Locate the cell with the specified text and output its (x, y) center coordinate. 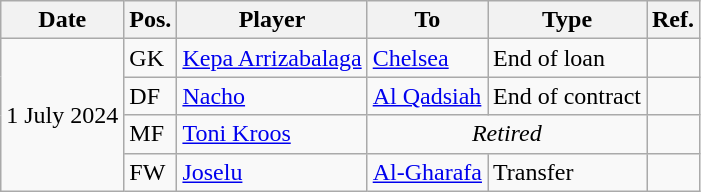
Al Qadsiah (427, 96)
DF (150, 96)
Retired (506, 134)
End of contract (568, 96)
Al-Gharafa (427, 172)
1 July 2024 (62, 115)
Pos. (150, 20)
Chelsea (427, 58)
End of loan (568, 58)
Transfer (568, 172)
Date (62, 20)
Player (272, 20)
Kepa Arrizabalaga (272, 58)
MF (150, 134)
Type (568, 20)
To (427, 20)
Joselu (272, 172)
Nacho (272, 96)
FW (150, 172)
Ref. (672, 20)
Toni Kroos (272, 134)
GK (150, 58)
